Output the [x, y] coordinate of the center of the cell containing the given text.  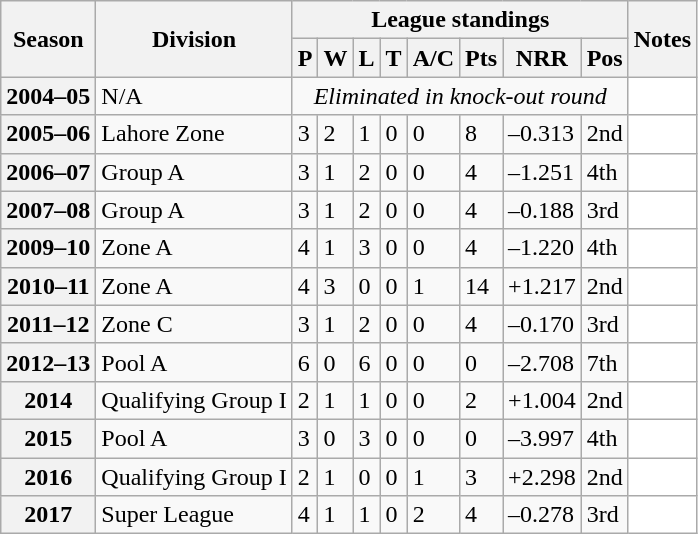
2012–13 [48, 362]
Eliminated in knock-out round [460, 96]
Super League [194, 515]
–0.170 [542, 324]
+2.298 [542, 477]
2005–06 [48, 134]
2010–11 [48, 286]
2004–05 [48, 96]
NRR [542, 58]
P [305, 58]
7th [604, 362]
Division [194, 39]
–3.997 [542, 438]
–0.188 [542, 210]
Lahore Zone [194, 134]
2015 [48, 438]
Season [48, 39]
W [336, 58]
Zone C [194, 324]
2017 [48, 515]
2009–10 [48, 248]
–2.708 [542, 362]
+1.217 [542, 286]
L [366, 58]
–1.220 [542, 248]
14 [482, 286]
Pos [604, 58]
–1.251 [542, 172]
Notes [662, 39]
+1.004 [542, 400]
T [394, 58]
League standings [460, 20]
Pts [482, 58]
–0.278 [542, 515]
–0.313 [542, 134]
2014 [48, 400]
A/C [433, 58]
2006–07 [48, 172]
2007–08 [48, 210]
N/A [194, 96]
2016 [48, 477]
8 [482, 134]
2011–12 [48, 324]
